Return the [X, Y] coordinate for the center point of the cell that contains the specified text.  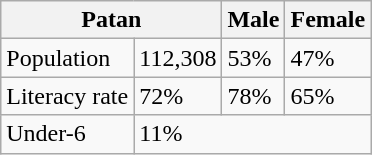
Male [254, 20]
78% [254, 96]
47% [328, 58]
11% [252, 134]
Female [328, 20]
Under-6 [68, 134]
112,308 [178, 58]
Literacy rate [68, 96]
53% [254, 58]
Patan [112, 20]
Population [68, 58]
65% [328, 96]
72% [178, 96]
